Extract the (x, y) coordinate from the center of the cell holding the provided text.  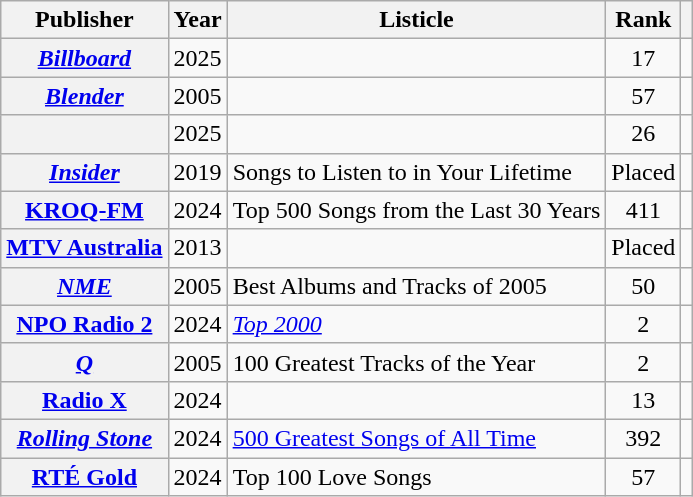
Radio X (84, 400)
50 (644, 286)
2013 (198, 248)
Rolling Stone (84, 438)
Billboard (84, 58)
Top 2000 (416, 324)
2019 (198, 172)
NME (84, 286)
Top 100 Love Songs (416, 477)
Year (198, 20)
Best Albums and Tracks of 2005 (416, 286)
NPO Radio 2 (84, 324)
Blender (84, 96)
100 Greatest Tracks of the Year (416, 362)
Rank (644, 20)
Insider (84, 172)
RTÉ Gold (84, 477)
392 (644, 438)
Publisher (84, 20)
Listicle (416, 20)
Top 500 Songs from the Last 30 Years (416, 210)
500 Greatest Songs of All Time (416, 438)
Songs to Listen to in Your Lifetime (416, 172)
26 (644, 134)
13 (644, 400)
KROQ-FM (84, 210)
Q (84, 362)
411 (644, 210)
17 (644, 58)
MTV Australia (84, 248)
